Identify which cell holds the provided text, then report its [X, Y] central coordinate. 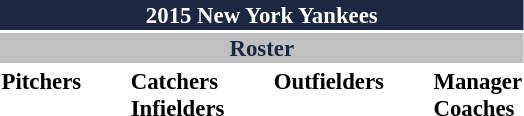
2015 New York Yankees [262, 15]
Roster [262, 48]
